Output the (x, y) coordinate of the center of the cell containing the given text.  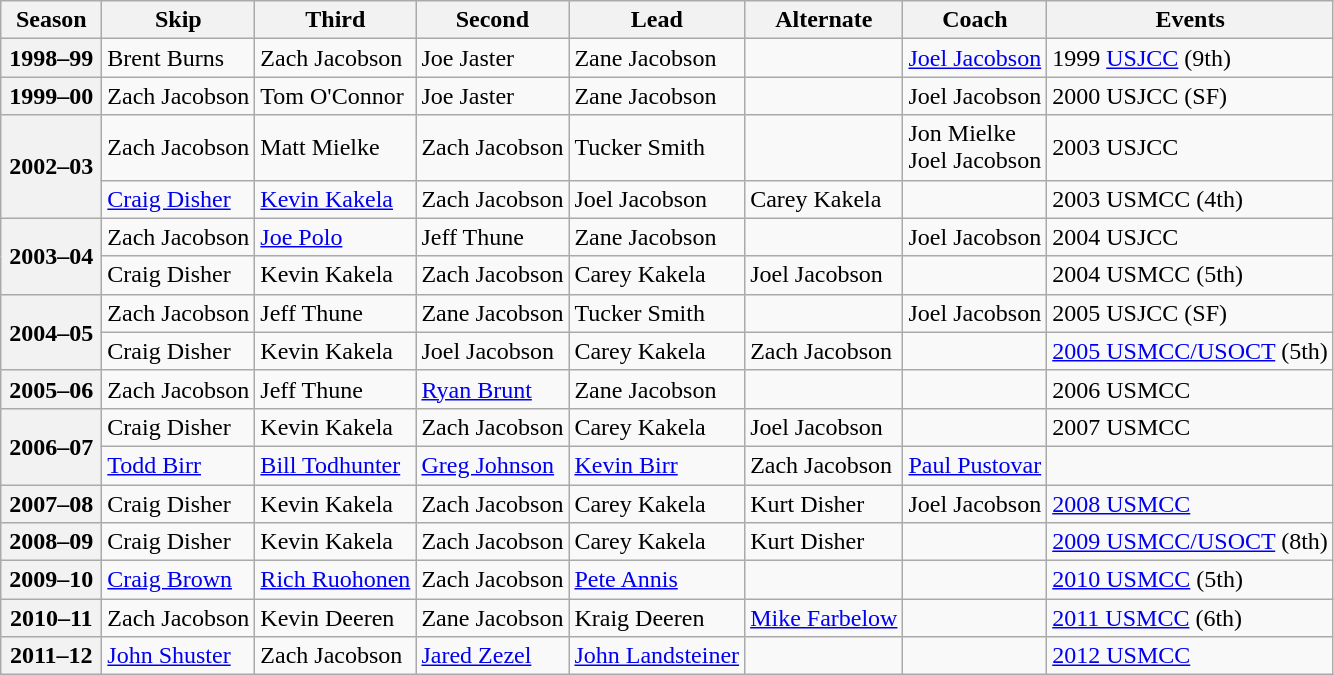
Kraig Deeren (657, 618)
Kevin Birr (657, 465)
2005 USJCC (SF) (1190, 313)
Bill Todhunter (336, 465)
2005 USMCC/USOCT (5th) (1190, 351)
Third (336, 20)
2002–03 (52, 166)
Coach (975, 20)
Skip (178, 20)
2009 USMCC/USOCT (8th) (1190, 542)
Ryan Brunt (492, 389)
2011–12 (52, 656)
2000 USJCC (SF) (1190, 96)
Season (52, 20)
2009–10 (52, 580)
2003 USJCC (1190, 148)
2007–08 (52, 503)
2010–11 (52, 618)
Events (1190, 20)
2010 USMCC (5th) (1190, 580)
Jon MielkeJoel Jacobson (975, 148)
Mike Farbelow (824, 618)
Brent Burns (178, 58)
Todd Birr (178, 465)
2008 USMCC (1190, 503)
2004 USMCC (5th) (1190, 275)
2004–05 (52, 332)
Craig Brown (178, 580)
Rich Ruohonen (336, 580)
2003–04 (52, 256)
Jared Zezel (492, 656)
Tom O'Connor (336, 96)
Greg Johnson (492, 465)
2007 USMCC (1190, 427)
1999–00 (52, 96)
2006–07 (52, 446)
2012 USMCC (1190, 656)
2003 USMCC (4th) (1190, 199)
John Landsteiner (657, 656)
Paul Pustovar (975, 465)
Matt Mielke (336, 148)
2004 USJCC (1190, 237)
Lead (657, 20)
Joe Polo (336, 237)
2011 USMCC (6th) (1190, 618)
Second (492, 20)
2005–06 (52, 389)
Kevin Deeren (336, 618)
Alternate (824, 20)
John Shuster (178, 656)
Pete Annis (657, 580)
2008–09 (52, 542)
2006 USMCC (1190, 389)
1999 USJCC (9th) (1190, 58)
1998–99 (52, 58)
